Identify which cell holds the provided text, then report its (X, Y) central coordinate. 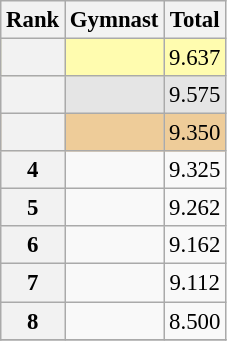
6 (33, 245)
9.162 (195, 245)
9.350 (195, 133)
9.637 (195, 58)
9.112 (195, 283)
9.262 (195, 208)
8.500 (195, 321)
4 (33, 170)
5 (33, 208)
Rank (33, 20)
9.575 (195, 95)
Total (195, 20)
8 (33, 321)
7 (33, 283)
9.325 (195, 170)
Gymnast (114, 20)
